Pinpoint the cell where the given text exists, returning its (X, Y) midpoint coordinate. 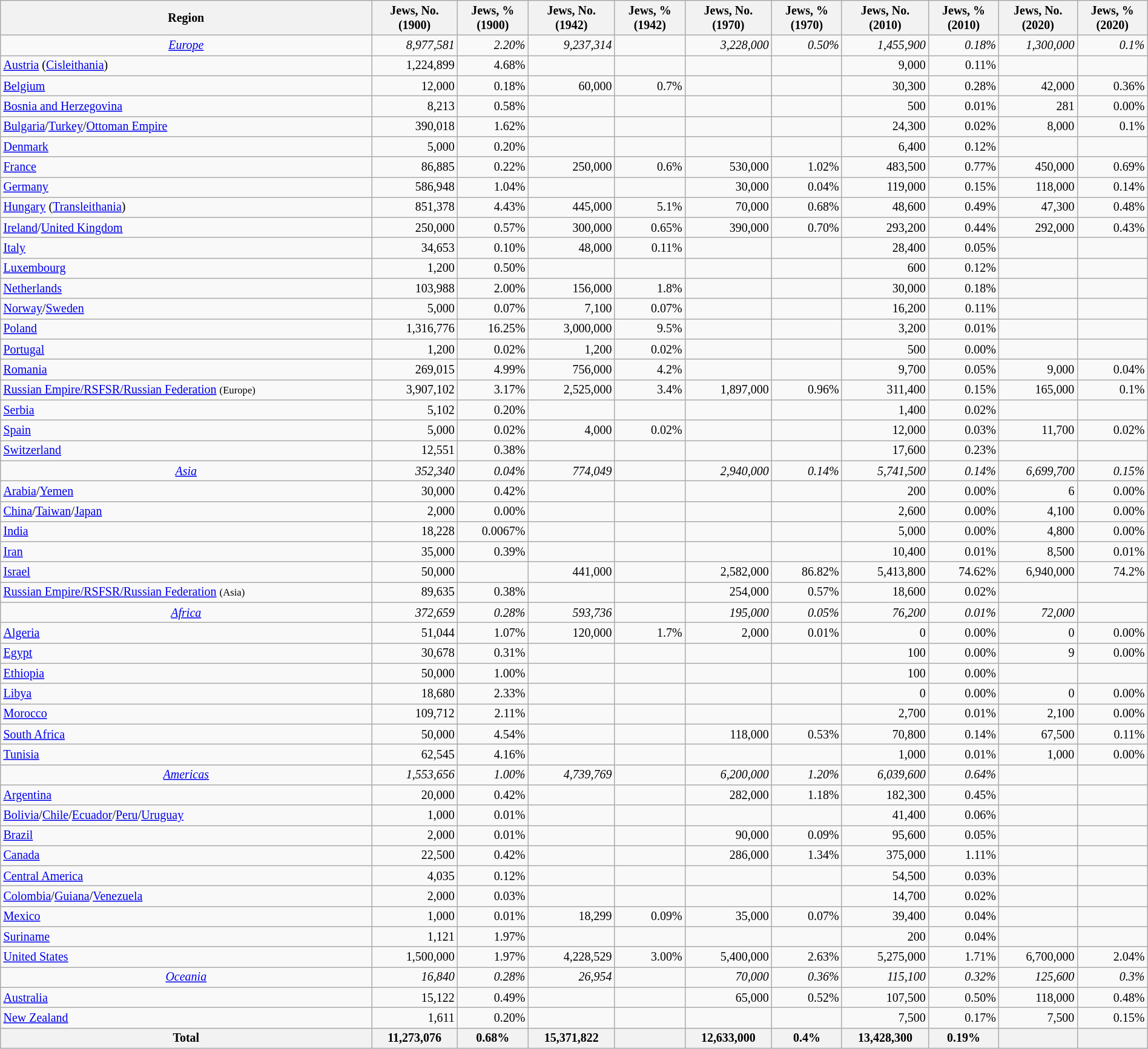
3,907,102 (415, 390)
1,455,900 (885, 46)
165,000 (1038, 390)
5.1% (650, 207)
Russian Empire/RSFSR/Russian Federation (Europe) (186, 390)
851,378 (415, 207)
65,000 (728, 998)
30,300 (885, 86)
Portugal (186, 350)
4.68% (493, 65)
1.34% (807, 856)
441,000 (572, 573)
0.17% (964, 1018)
120,000 (572, 633)
9.5% (650, 329)
Jews, %(1970) (807, 18)
Jews, No.(2020) (1038, 18)
1,553,656 (415, 775)
Germany (186, 188)
Brazil (186, 835)
Ireland/United Kingdom (186, 228)
2,100 (1038, 714)
15,371,822 (572, 1039)
Egypt (186, 654)
17,600 (885, 450)
483,500 (885, 167)
0.52% (807, 998)
Luxembourg (186, 269)
0.53% (807, 734)
76,200 (885, 613)
269,015 (415, 369)
20,000 (415, 795)
6,039,600 (885, 775)
Austria (Cisleithania) (186, 65)
0.45% (964, 795)
22,500 (415, 856)
7,100 (572, 309)
74.2% (1112, 573)
0.0067% (493, 531)
2,600 (885, 511)
39,400 (885, 916)
372,659 (415, 613)
0.3% (1112, 977)
Ethiopia (186, 673)
86.82% (807, 573)
41,400 (885, 815)
Italy (186, 248)
1.07% (493, 633)
Poland (186, 329)
5,400,000 (728, 958)
Spain (186, 430)
103,988 (415, 288)
600 (885, 269)
Denmark (186, 146)
11,273,076 (415, 1039)
4.16% (493, 754)
0.22% (493, 167)
3.00% (650, 958)
18,228 (415, 531)
90,000 (728, 835)
8,500 (1038, 552)
6,200,000 (728, 775)
France (186, 167)
14,700 (885, 896)
4.43% (493, 207)
Bosnia and Herzegovina (186, 107)
390,018 (415, 126)
1.8% (650, 288)
18,680 (415, 694)
1.04% (493, 188)
Tunisia (186, 754)
Central America (186, 876)
109,712 (415, 714)
4,739,769 (572, 775)
593,736 (572, 613)
89,635 (415, 592)
0.32% (964, 977)
3.4% (650, 390)
0.19% (964, 1039)
0.39% (493, 552)
0.31% (493, 654)
2,525,000 (572, 390)
352,340 (415, 471)
2.63% (807, 958)
China/Taiwan/Japan (186, 511)
Bulgaria/Turkey/Ottoman Empire (186, 126)
70,800 (885, 734)
Morocco (186, 714)
125,600 (1038, 977)
Hungary (Transleithania) (186, 207)
0.70% (807, 228)
6,699,700 (1038, 471)
1.20% (807, 775)
2,700 (885, 714)
156,000 (572, 288)
Suriname (186, 937)
24,300 (885, 126)
0.69% (1112, 167)
Region (186, 18)
6 (1038, 492)
6,400 (885, 146)
3,228,000 (728, 46)
Argentina (186, 795)
4,800 (1038, 531)
74.62% (964, 573)
254,000 (728, 592)
6,700,000 (1038, 958)
Jews, No.(1970) (728, 18)
450,000 (1038, 167)
3,200 (885, 329)
3,000,000 (572, 329)
Algeria (186, 633)
4,100 (1038, 511)
26,954 (572, 977)
Jews, %(2020) (1112, 18)
5,413,800 (885, 573)
1,300,000 (1038, 46)
1,121 (415, 937)
47,300 (1038, 207)
2,940,000 (728, 471)
0.64% (964, 775)
Norway/Sweden (186, 309)
Jews, No.(1942) (572, 18)
Total (186, 1039)
1,224,899 (415, 65)
4.99% (493, 369)
774,049 (572, 471)
375,000 (885, 856)
0.4% (807, 1039)
Jews, %(2010) (964, 18)
2,582,000 (728, 573)
28,400 (885, 248)
Arabia/Yemen (186, 492)
30,678 (415, 654)
0.6% (650, 167)
9,237,314 (572, 46)
107,500 (885, 998)
48,000 (572, 248)
Israel (186, 573)
Europe (186, 46)
Australia (186, 998)
293,200 (885, 228)
2.33% (493, 694)
15,122 (415, 998)
4,228,529 (572, 958)
Americas (186, 775)
8,000 (1038, 126)
0.65% (650, 228)
586,948 (415, 188)
Serbia (186, 410)
282,000 (728, 795)
0.58% (493, 107)
86,885 (415, 167)
5,741,500 (885, 471)
300,000 (572, 228)
1,611 (415, 1018)
67,500 (1038, 734)
42,000 (1038, 86)
9,700 (885, 369)
New Zealand (186, 1018)
48,600 (885, 207)
Jews, No.(1900) (415, 18)
5,102 (415, 410)
0.10% (493, 248)
4.2% (650, 369)
1,400 (885, 410)
12,633,000 (728, 1039)
195,000 (728, 613)
1.02% (807, 167)
Iran (186, 552)
Asia (186, 471)
Belgium (186, 86)
United States (186, 958)
281 (1038, 107)
0.7% (650, 86)
2.04% (1112, 958)
1.18% (807, 795)
0.77% (964, 167)
Romania (186, 369)
1,316,776 (415, 329)
Libya (186, 694)
1.7% (650, 633)
9 (1038, 654)
Jews, %(1900) (493, 18)
119,000 (885, 188)
India (186, 531)
0.96% (807, 390)
530,000 (728, 167)
Netherlands (186, 288)
62,545 (415, 754)
2.00% (493, 288)
182,300 (885, 795)
6,940,000 (1038, 573)
0.44% (964, 228)
Russian Empire/RSFSR/Russian Federation (Asia) (186, 592)
12,551 (415, 450)
54,500 (885, 876)
1,897,000 (728, 390)
5,275,000 (885, 958)
1.11% (964, 856)
16,200 (885, 309)
1.71% (964, 958)
8,977,581 (415, 46)
390,000 (728, 228)
0.23% (964, 450)
18,299 (572, 916)
18,600 (885, 592)
Colombia/Guiana/Venezuela (186, 896)
8,213 (415, 107)
10,400 (885, 552)
60,000 (572, 86)
Bolivia/Chile/Ecuador/Peru/Uruguay (186, 815)
34,653 (415, 248)
Africa (186, 613)
4,000 (572, 430)
0.06% (964, 815)
4.54% (493, 734)
Jews, No.(2010) (885, 18)
72,000 (1038, 613)
11,700 (1038, 430)
South Africa (186, 734)
13,428,300 (885, 1039)
Jews, %(1942) (650, 18)
2.20% (493, 46)
Mexico (186, 916)
Oceania (186, 977)
292,000 (1038, 228)
115,100 (885, 977)
311,400 (885, 390)
2.11% (493, 714)
16,840 (415, 977)
1.62% (493, 126)
1,500,000 (415, 958)
16.25% (493, 329)
756,000 (572, 369)
445,000 (572, 207)
4,035 (415, 876)
Switzerland (186, 450)
95,600 (885, 835)
286,000 (728, 856)
51,044 (415, 633)
3.17% (493, 390)
Canada (186, 856)
0.43% (1112, 228)
